For the text-containing cell, return its midpoint in [x, y] coordinate format. 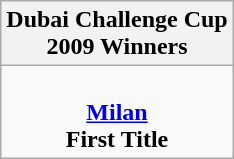
Dubai Challenge Cup2009 Winners [117, 34]
MilanFirst Title [117, 112]
